Scan for the cell matching the given text and deliver its (x, y) coordinate at center. 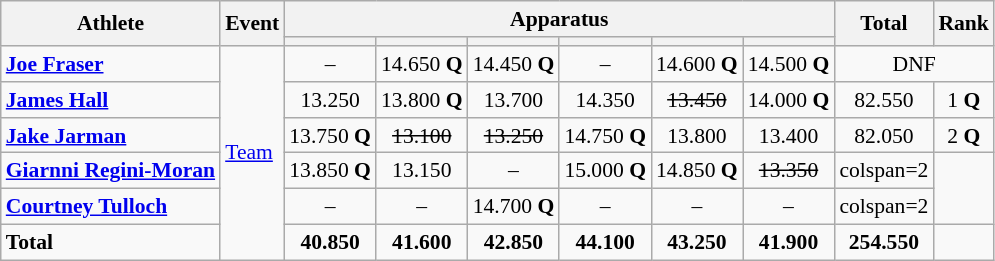
Apparatus (559, 19)
13.100 (422, 136)
41.900 (789, 243)
14.450 Q (514, 64)
13.800 (697, 136)
13.800 Q (422, 100)
14.500 Q (789, 64)
2 Q (964, 136)
82.550 (884, 100)
Team (252, 153)
14.350 (605, 100)
Event (252, 24)
41.600 (422, 243)
43.250 (697, 243)
44.100 (605, 243)
13.350 (789, 171)
James Hall (110, 100)
DNF (914, 64)
40.850 (330, 243)
1 Q (964, 100)
254.550 (884, 243)
13.400 (789, 136)
Joe Fraser (110, 64)
42.850 (514, 243)
14.850 Q (697, 171)
14.700 Q (514, 207)
Jake Jarman (110, 136)
15.000 Q (605, 171)
14.000 Q (789, 100)
13.450 (697, 100)
82.050 (884, 136)
14.600 Q (697, 64)
Courtney Tulloch (110, 207)
Athlete (110, 24)
13.850 Q (330, 171)
14.750 Q (605, 136)
Rank (964, 24)
13.700 (514, 100)
Giarnni Regini-Moran (110, 171)
14.650 Q (422, 64)
13.150 (422, 171)
13.750 Q (330, 136)
